Find where the given text appears and provide that cell's center as (X, Y) coordinate. 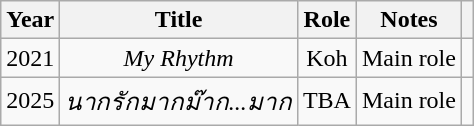
My Rhythm (179, 58)
2025 (30, 102)
นากรักมากม๊าก...มาก (179, 102)
TBA (326, 102)
Year (30, 20)
Role (326, 20)
Koh (326, 58)
Title (179, 20)
Notes (408, 20)
2021 (30, 58)
